Return (X, Y) of the center of cell containing provided text 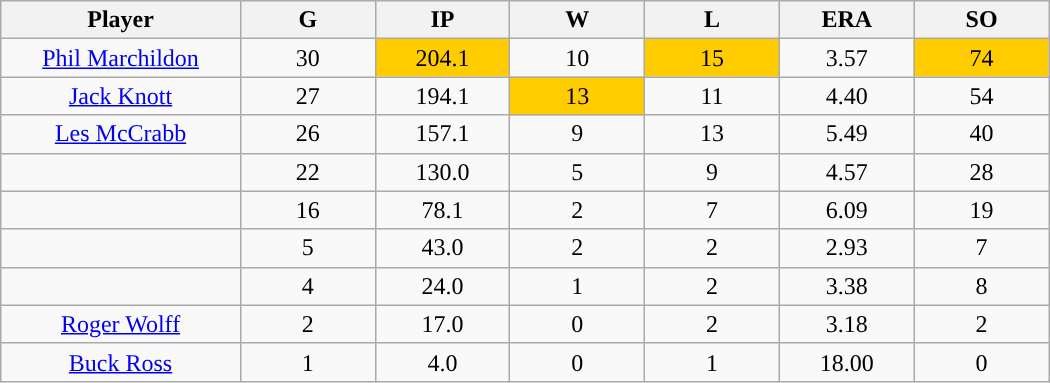
3.57 (846, 58)
5.49 (846, 134)
28 (982, 172)
ERA (846, 20)
4.0 (442, 362)
IP (442, 20)
SO (982, 20)
G (308, 20)
Roger Wolff (121, 324)
194.1 (442, 96)
26 (308, 134)
24.0 (442, 286)
4 (308, 286)
22 (308, 172)
204.1 (442, 58)
6.09 (846, 210)
8 (982, 286)
19 (982, 210)
54 (982, 96)
W (578, 20)
15 (712, 58)
2.93 (846, 248)
10 (578, 58)
130.0 (442, 172)
27 (308, 96)
Les McCrabb (121, 134)
16 (308, 210)
43.0 (442, 248)
74 (982, 58)
17.0 (442, 324)
40 (982, 134)
Player (121, 20)
Phil Marchildon (121, 58)
3.38 (846, 286)
157.1 (442, 134)
18.00 (846, 362)
Buck Ross (121, 362)
L (712, 20)
3.18 (846, 324)
4.40 (846, 96)
11 (712, 96)
78.1 (442, 210)
30 (308, 58)
4.57 (846, 172)
Jack Knott (121, 96)
